From the cell containing the given text, extract its center point as [X, Y] coordinate. 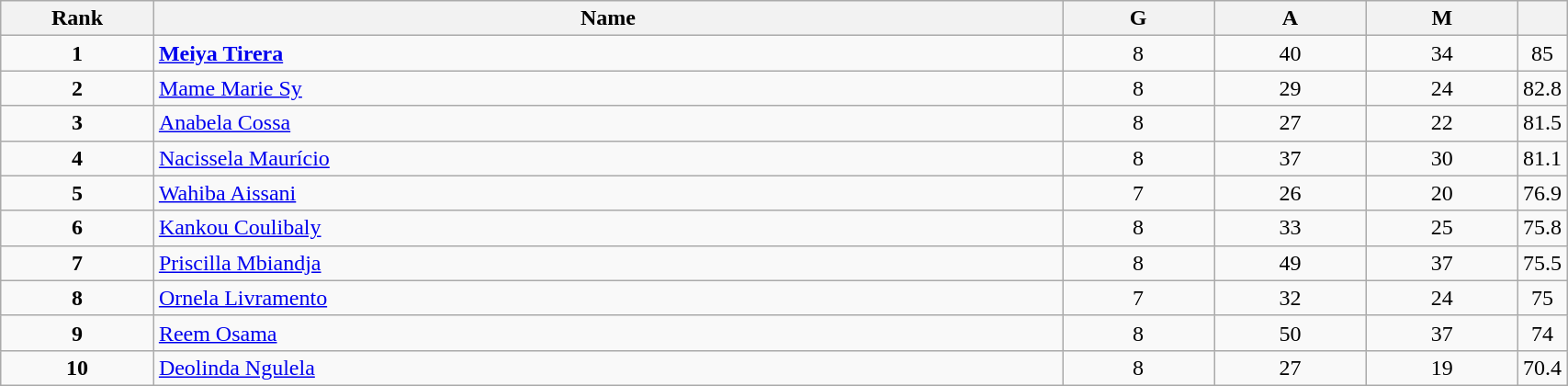
81.5 [1543, 123]
Meiya Tirera [608, 53]
20 [1442, 193]
Rank [77, 18]
22 [1442, 123]
Nacissela Maurício [608, 158]
76.9 [1543, 193]
Anabela Cossa [608, 123]
29 [1290, 88]
10 [77, 368]
26 [1290, 193]
Wahiba Aissani [608, 193]
32 [1290, 298]
3 [77, 123]
19 [1442, 368]
G [1139, 18]
Deolinda Ngulela [608, 368]
34 [1442, 53]
9 [77, 333]
Kankou Coulibaly [608, 228]
82.8 [1543, 88]
74 [1543, 333]
Reem Osama [608, 333]
Ornela Livramento [608, 298]
49 [1290, 263]
70.4 [1543, 368]
30 [1442, 158]
Priscilla Mbiandja [608, 263]
M [1442, 18]
6 [77, 228]
81.1 [1543, 158]
2 [77, 88]
Name [608, 18]
5 [77, 193]
75 [1543, 298]
1 [77, 53]
40 [1290, 53]
33 [1290, 228]
85 [1543, 53]
75.8 [1543, 228]
75.5 [1543, 263]
50 [1290, 333]
Mame Marie Sy [608, 88]
25 [1442, 228]
4 [77, 158]
A [1290, 18]
